Provide the (x, y) coordinate of the cell's center where the given text is located.  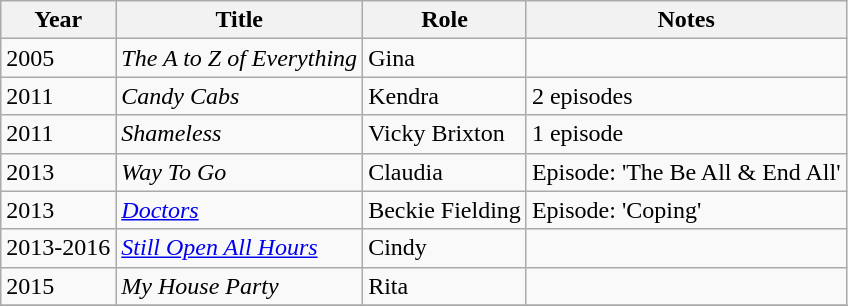
Way To Go (240, 172)
Title (240, 20)
Vicky Brixton (445, 134)
1 episode (686, 134)
Gina (445, 58)
Shameless (240, 134)
Still Open All Hours (240, 248)
2005 (58, 58)
Candy Cabs (240, 96)
Year (58, 20)
The A to Z of Everything (240, 58)
Episode: 'The Be All & End All' (686, 172)
Beckie Fielding (445, 210)
Doctors (240, 210)
Claudia (445, 172)
2 episodes (686, 96)
2015 (58, 286)
Role (445, 20)
Kendra (445, 96)
Notes (686, 20)
Episode: 'Coping' (686, 210)
Rita (445, 286)
My House Party (240, 286)
Cindy (445, 248)
2013-2016 (58, 248)
